From the cell containing the given text, extract its center point as (x, y) coordinate. 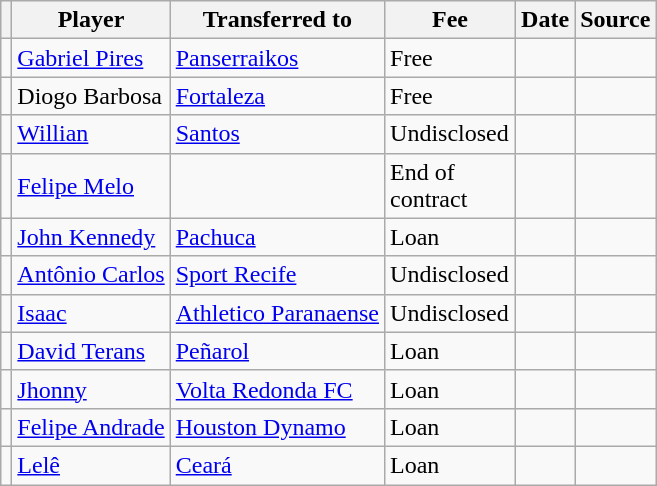
Peñarol (277, 351)
End of contract (450, 186)
John Kennedy (91, 237)
Isaac (91, 313)
Player (91, 20)
Diogo Barbosa (91, 96)
Houston Dynamo (277, 427)
Transferred to (277, 20)
Antônio Carlos (91, 275)
Source (616, 20)
Sport Recife (277, 275)
Jhonny (91, 389)
Santos (277, 134)
Fee (450, 20)
Gabriel Pires (91, 58)
Athletico Paranaense (277, 313)
Ceará (277, 465)
Felipe Melo (91, 186)
Pachuca (277, 237)
Willian (91, 134)
Lelê (91, 465)
Fortaleza (277, 96)
Panserraikos (277, 58)
Volta Redonda FC (277, 389)
David Terans (91, 351)
Felipe Andrade (91, 427)
Date (546, 20)
